Return [X, Y] of the center of cell containing provided text 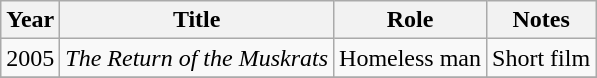
Year [30, 20]
Role [410, 20]
Notes [542, 20]
The Return of the Muskrats [197, 58]
Title [197, 20]
2005 [30, 58]
Homeless man [410, 58]
Short film [542, 58]
